For the text-containing cell, return its midpoint in [x, y] coordinate format. 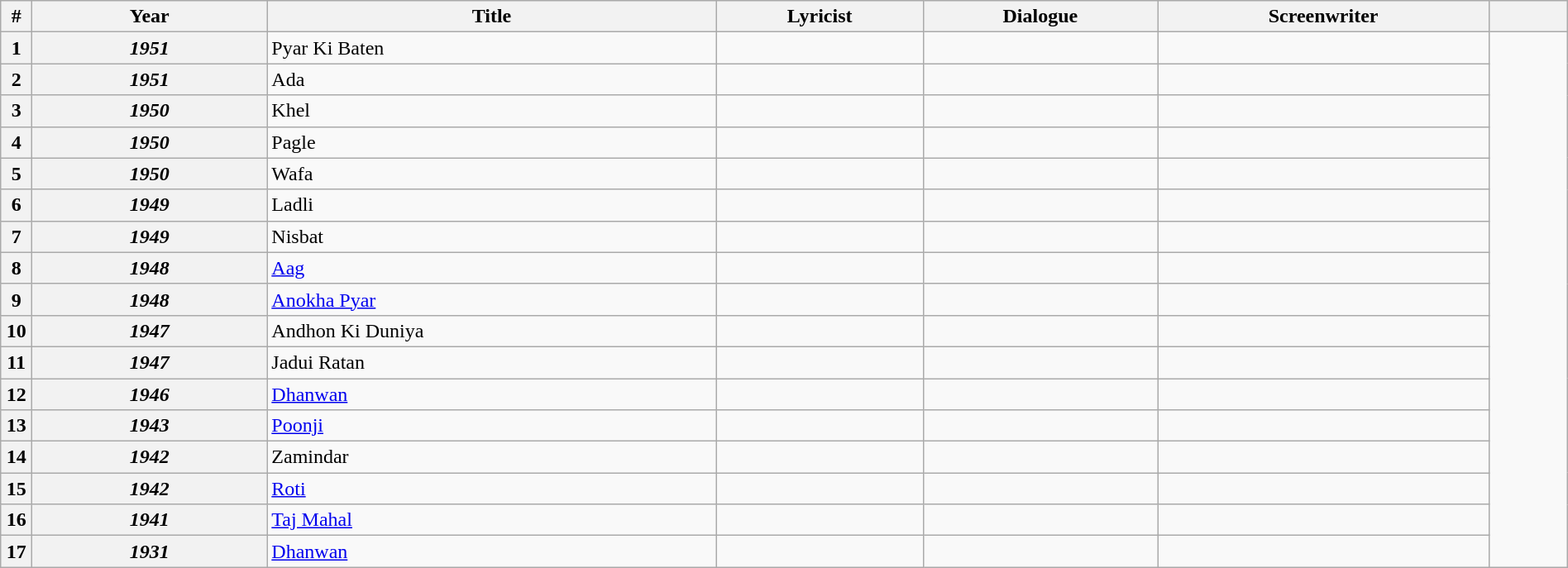
Khel [491, 111]
1941 [150, 520]
Nisbat [491, 236]
# [17, 17]
Jadui Ratan [491, 362]
5 [17, 174]
Wafa [491, 174]
Ladli [491, 205]
10 [17, 331]
Title [491, 17]
15 [17, 489]
1 [17, 48]
Andhon Ki Duniya [491, 331]
4 [17, 142]
Roti [491, 489]
12 [17, 394]
Poonji [491, 426]
Dialogue [1040, 17]
Taj Mahal [491, 520]
13 [17, 426]
Aag [491, 268]
Anokha Pyar [491, 299]
1946 [150, 394]
Screenwriter [1323, 17]
8 [17, 268]
7 [17, 236]
Year [150, 17]
16 [17, 520]
Pagle [491, 142]
Lyricist [820, 17]
Zamindar [491, 457]
1943 [150, 426]
9 [17, 299]
11 [17, 362]
17 [17, 551]
Ada [491, 79]
2 [17, 79]
3 [17, 111]
14 [17, 457]
Pyar Ki Baten [491, 48]
6 [17, 205]
1931 [150, 551]
